For the text-containing cell, return its midpoint in [X, Y] coordinate format. 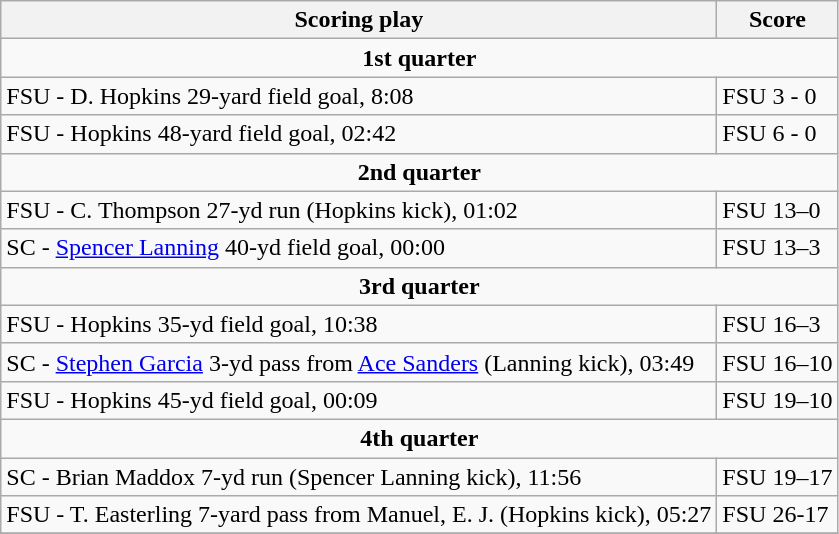
4th quarter [420, 438]
3rd quarter [420, 286]
FSU - D. Hopkins 29-yard field goal, 8:08 [359, 96]
FSU - C. Thompson 27-yd run (Hopkins kick), 01:02 [359, 210]
FSU 26-17 [778, 515]
FSU 3 - 0 [778, 96]
SC - Spencer Lanning 40-yd field goal, 00:00 [359, 248]
FSU 19–10 [778, 400]
FSU 16–3 [778, 324]
1st quarter [420, 58]
FSU 16–10 [778, 362]
FSU 13–3 [778, 248]
FSU - Hopkins 45-yd field goal, 00:09 [359, 400]
FSU 19–17 [778, 477]
FSU - Hopkins 35-yd field goal, 10:38 [359, 324]
Score [778, 20]
FSU 6 - 0 [778, 134]
FSU - T. Easterling 7-yard pass from Manuel, E. J. (Hopkins kick), 05:27 [359, 515]
SC - Brian Maddox 7-yd run (Spencer Lanning kick), 11:56 [359, 477]
Scoring play [359, 20]
2nd quarter [420, 172]
FSU - Hopkins 48-yard field goal, 02:42 [359, 134]
FSU 13–0 [778, 210]
SC - Stephen Garcia 3-yd pass from Ace Sanders (Lanning kick), 03:49 [359, 362]
